Find where the given text appears and provide that cell's center as [x, y] coordinate. 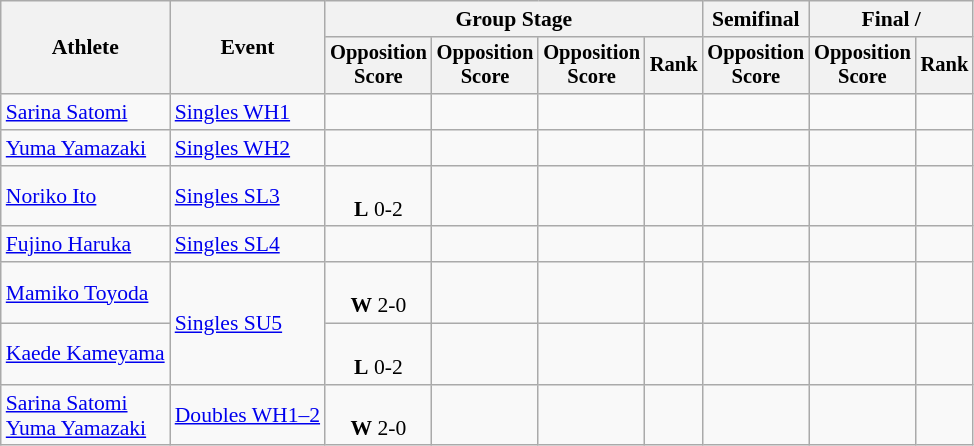
Final / [891, 19]
Singles SL3 [248, 196]
Noriko Ito [86, 196]
Sarina SatomiYuma Yamazaki [86, 416]
Semifinal [756, 19]
Group Stage [514, 19]
Singles SU5 [248, 323]
Singles WH1 [248, 112]
Singles WH2 [248, 148]
Yuma Yamazaki [86, 148]
Doubles WH1–2 [248, 416]
Mamiko Toyoda [86, 292]
Athlete [86, 48]
Sarina Satomi [86, 112]
Singles SL4 [248, 245]
Fujino Haruka [86, 245]
Event [248, 48]
Kaede Kameyama [86, 354]
